Search for the cell housing the specified text and yield its [x, y] center coordinate. 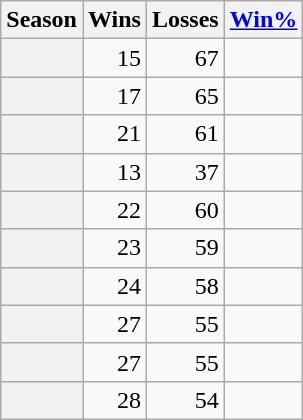
Wins [114, 20]
13 [114, 172]
58 [185, 286]
24 [114, 286]
59 [185, 248]
61 [185, 134]
67 [185, 58]
Season [42, 20]
15 [114, 58]
Losses [185, 20]
22 [114, 210]
Win% [264, 20]
65 [185, 96]
17 [114, 96]
21 [114, 134]
28 [114, 400]
54 [185, 400]
60 [185, 210]
23 [114, 248]
37 [185, 172]
